Return [x, y] of the center of cell containing provided text 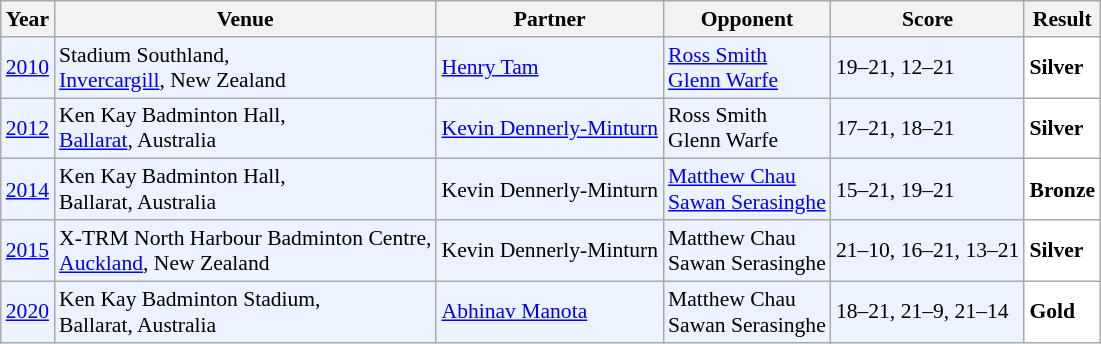
2010 [28, 68]
2015 [28, 250]
Henry Tam [550, 68]
19–21, 12–21 [928, 68]
21–10, 16–21, 13–21 [928, 250]
Gold [1062, 312]
2020 [28, 312]
Bronze [1062, 190]
Stadium Southland,Invercargill, New Zealand [245, 68]
Partner [550, 19]
Opponent [747, 19]
2012 [28, 128]
Abhinav Manota [550, 312]
Result [1062, 19]
2014 [28, 190]
18–21, 21–9, 21–14 [928, 312]
17–21, 18–21 [928, 128]
X-TRM North Harbour Badminton Centre,Auckland, New Zealand [245, 250]
Venue [245, 19]
15–21, 19–21 [928, 190]
Year [28, 19]
Score [928, 19]
Ken Kay Badminton Stadium,Ballarat, Australia [245, 312]
